Output the [x, y] coordinate of the center of the cell containing the given text.  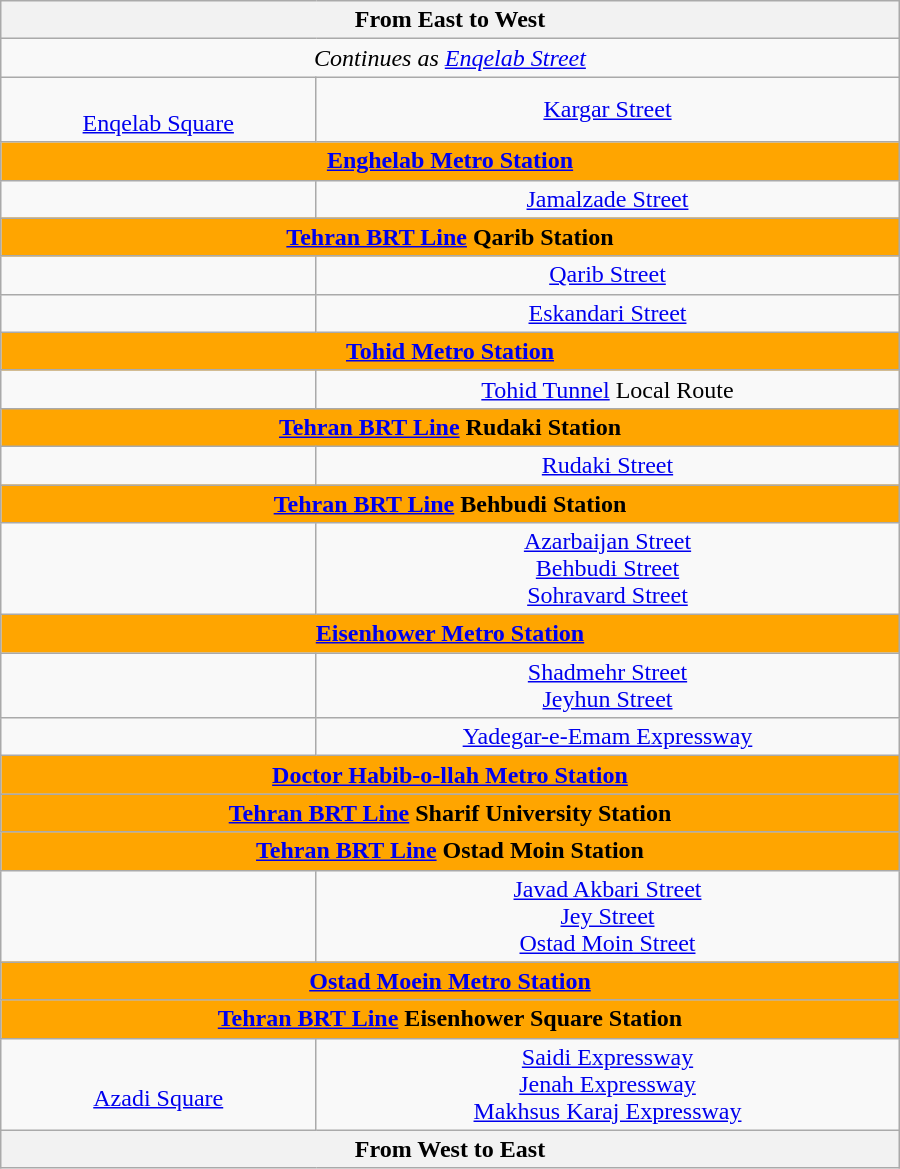
Continues as Enqelab Street [450, 58]
Jamalzade Street [608, 199]
Eisenhower Metro Station [450, 634]
Tehran BRT Line Behbudi Station [450, 503]
Azadi Square [158, 1084]
Shadmehr Street Jeyhun Street [608, 686]
Yadegar-e-Emam Expressway [608, 737]
Tehran BRT Line Qarib Station [450, 237]
Tehran BRT Line Sharif University Station [450, 813]
Azarbaijan Street Behbudi Street Sohravard Street [608, 569]
From West to East [450, 1149]
Tehran BRT Line Ostad Moin Station [450, 851]
Ostad Moein Metro Station [450, 981]
Tohid Tunnel Local Route [608, 389]
Eskandari Street [608, 313]
Enghelab Metro Station [450, 161]
From East to West [450, 20]
Doctor Habib-o-llah Metro Station [450, 775]
Javad Akbari Street Jey Street Ostad Moin Street [608, 916]
Enqelab Square [158, 110]
Kargar Street [608, 110]
Tehran BRT Line Rudaki Station [450, 427]
Qarib Street [608, 275]
Saidi Expressway Jenah Expressway Makhsus Karaj Expressway [608, 1084]
Rudaki Street [608, 465]
Tehran BRT Line Eisenhower Square Station [450, 1019]
Tohid Metro Station [450, 351]
